Locate the cell with the specified text and output its (x, y) center coordinate. 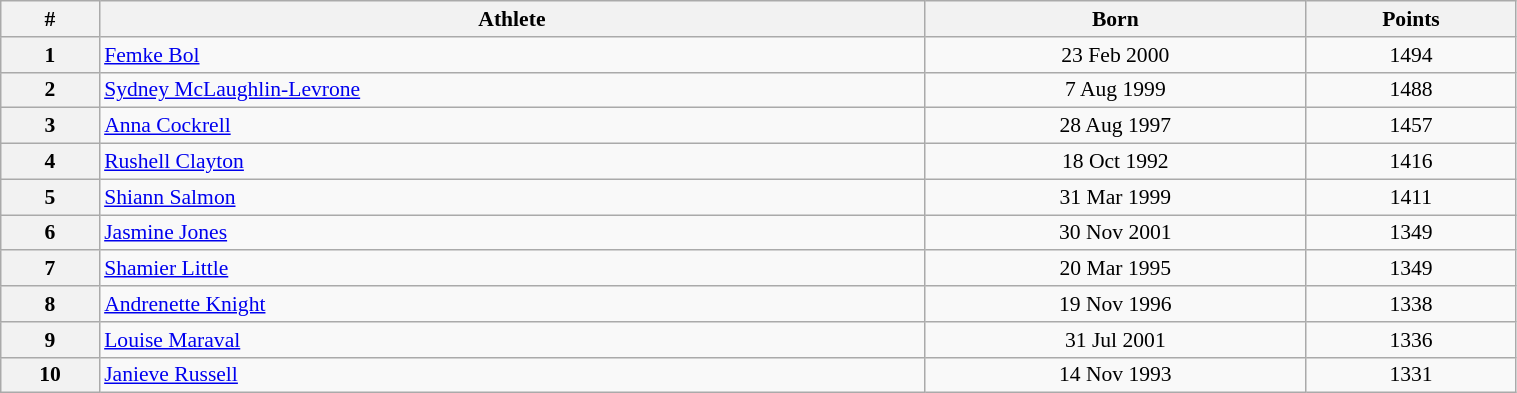
Janieve Russell (512, 375)
Shiann Salmon (512, 197)
Femke Bol (512, 55)
19 Nov 1996 (1116, 304)
30 Nov 2001 (1116, 233)
2 (50, 90)
Louise Maraval (512, 340)
1411 (1411, 197)
1416 (1411, 162)
31 Jul 2001 (1116, 340)
Born (1116, 19)
Jasmine Jones (512, 233)
7 (50, 269)
28 Aug 1997 (1116, 126)
1338 (1411, 304)
Athlete (512, 19)
Rushell Clayton (512, 162)
1494 (1411, 55)
Sydney McLaughlin-Levrone (512, 90)
1336 (1411, 340)
1331 (1411, 375)
4 (50, 162)
5 (50, 197)
10 (50, 375)
8 (50, 304)
31 Mar 1999 (1116, 197)
1457 (1411, 126)
3 (50, 126)
20 Mar 1995 (1116, 269)
Andrenette Knight (512, 304)
9 (50, 340)
Shamier Little (512, 269)
Points (1411, 19)
1 (50, 55)
Anna Cockrell (512, 126)
6 (50, 233)
14 Nov 1993 (1116, 375)
# (50, 19)
18 Oct 1992 (1116, 162)
1488 (1411, 90)
23 Feb 2000 (1116, 55)
7 Aug 1999 (1116, 90)
